Capture the cell that displays the provided text and extract its (x, y) central coordinate. 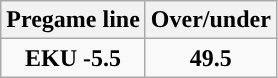
Over/under (210, 20)
49.5 (210, 58)
Pregame line (74, 20)
EKU -5.5 (74, 58)
